Scan for the cell matching the given text and deliver its [x, y] coordinate at center. 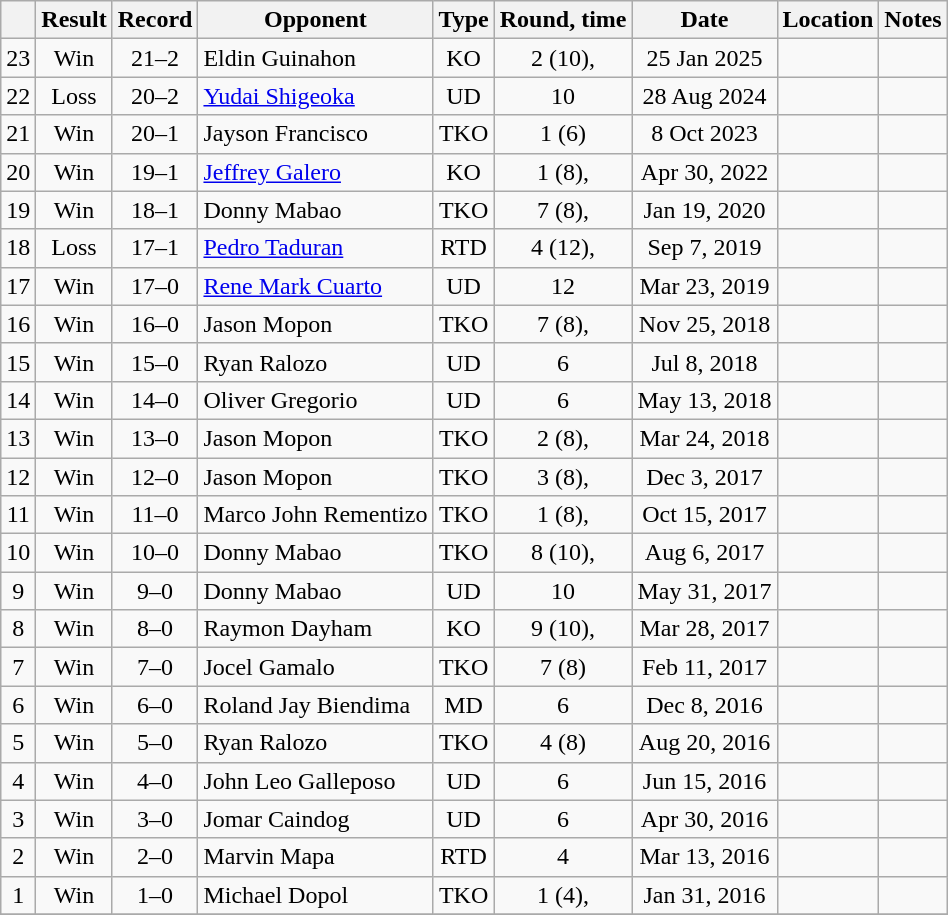
21–2 [155, 58]
Date [704, 20]
May 31, 2017 [704, 591]
3 (8), [563, 477]
Dec 3, 2017 [704, 477]
Jayson Francisco [316, 134]
Jomar Caindog [316, 819]
Sep 7, 2019 [704, 248]
Mar 13, 2016 [704, 857]
5 [18, 743]
12–0 [155, 477]
7 (8) [563, 667]
21 [18, 134]
Oct 15, 2017 [704, 515]
13–0 [155, 438]
7 [18, 667]
25 Jan 2025 [704, 58]
17 [18, 286]
18 [18, 248]
20–2 [155, 96]
7–0 [155, 667]
9–0 [155, 591]
Jul 8, 2018 [704, 362]
16–0 [155, 324]
Location [828, 20]
Apr 30, 2022 [704, 172]
5–0 [155, 743]
1 (4), [563, 895]
Oliver Gregorio [316, 400]
Mar 28, 2017 [704, 629]
17–1 [155, 248]
6–0 [155, 705]
Type [464, 20]
Mar 23, 2019 [704, 286]
4 (12), [563, 248]
14 [18, 400]
Jan 19, 2020 [704, 210]
2 (10), [563, 58]
1–0 [155, 895]
28 Aug 2024 [704, 96]
1 (6) [563, 134]
11 [18, 515]
8–0 [155, 629]
Jeffrey Galero [316, 172]
Jocel Gamalo [316, 667]
8 [18, 629]
Marco John Rementizo [316, 515]
Jun 15, 2016 [704, 781]
20 [18, 172]
Pedro Taduran [316, 248]
Notes [913, 20]
18–1 [155, 210]
Opponent [316, 20]
9 (10), [563, 629]
Raymon Dayham [316, 629]
Aug 20, 2016 [704, 743]
May 13, 2018 [704, 400]
15–0 [155, 362]
20–1 [155, 134]
3–0 [155, 819]
Mar 24, 2018 [704, 438]
17–0 [155, 286]
MD [464, 705]
9 [18, 591]
2–0 [155, 857]
16 [18, 324]
Nov 25, 2018 [704, 324]
Roland Jay Biendima [316, 705]
22 [18, 96]
15 [18, 362]
4–0 [155, 781]
Result [74, 20]
Eldin Guinahon [316, 58]
Record [155, 20]
19–1 [155, 172]
13 [18, 438]
4 (8) [563, 743]
23 [18, 58]
Round, time [563, 20]
1 [18, 895]
10–0 [155, 553]
Marvin Mapa [316, 857]
Feb 11, 2017 [704, 667]
2 [18, 857]
Apr 30, 2016 [704, 819]
Yudai Shigeoka [316, 96]
8 (10), [563, 553]
14–0 [155, 400]
Aug 6, 2017 [704, 553]
Rene Mark Cuarto [316, 286]
3 [18, 819]
19 [18, 210]
Michael Dopol [316, 895]
Dec 8, 2016 [704, 705]
8 Oct 2023 [704, 134]
John Leo Galleposo [316, 781]
11–0 [155, 515]
2 (8), [563, 438]
Jan 31, 2016 [704, 895]
